Extract the [x, y] coordinate from the center of the cell holding the provided text.  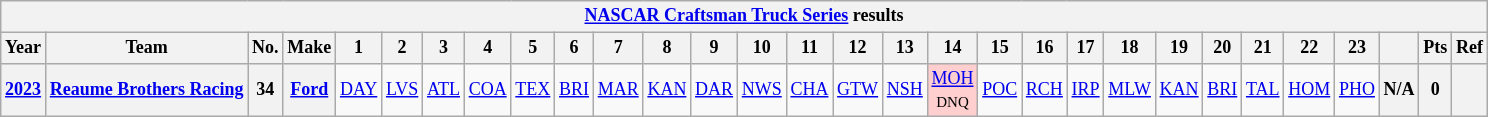
3 [444, 48]
10 [762, 48]
DAR [714, 90]
DAY [359, 90]
TEX [533, 90]
LVS [402, 90]
23 [1358, 48]
12 [858, 48]
4 [488, 48]
Ref [1470, 48]
18 [1130, 48]
19 [1179, 48]
Team [146, 48]
1 [359, 48]
21 [1263, 48]
CHA [810, 90]
POC [1000, 90]
5 [533, 48]
14 [952, 48]
6 [574, 48]
13 [904, 48]
PHO [1358, 90]
IRP [1086, 90]
No. [266, 48]
TAL [1263, 90]
15 [1000, 48]
RCH [1045, 90]
Ford [310, 90]
Make [310, 48]
34 [266, 90]
N/A [1399, 90]
2023 [24, 90]
COA [488, 90]
0 [1436, 90]
Pts [1436, 48]
16 [1045, 48]
NASCAR Craftsman Truck Series results [744, 16]
8 [667, 48]
MLW [1130, 90]
2 [402, 48]
22 [1310, 48]
NSH [904, 90]
9 [714, 48]
11 [810, 48]
MOHDNQ [952, 90]
NWS [762, 90]
Reaume Brothers Racing [146, 90]
ATL [444, 90]
20 [1222, 48]
Year [24, 48]
HOM [1310, 90]
GTW [858, 90]
MAR [618, 90]
17 [1086, 48]
7 [618, 48]
